Locate the cell with the specified text and output its (x, y) center coordinate. 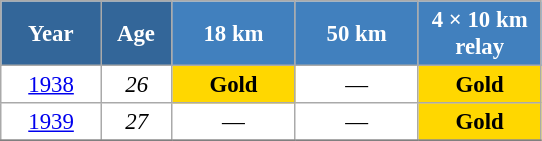
Year (52, 34)
27 (136, 122)
26 (136, 85)
1938 (52, 85)
4 × 10 km relay (480, 34)
Age (136, 34)
50 km (356, 34)
18 km (234, 34)
1939 (52, 122)
